For the text-containing cell, return its midpoint in [X, Y] coordinate format. 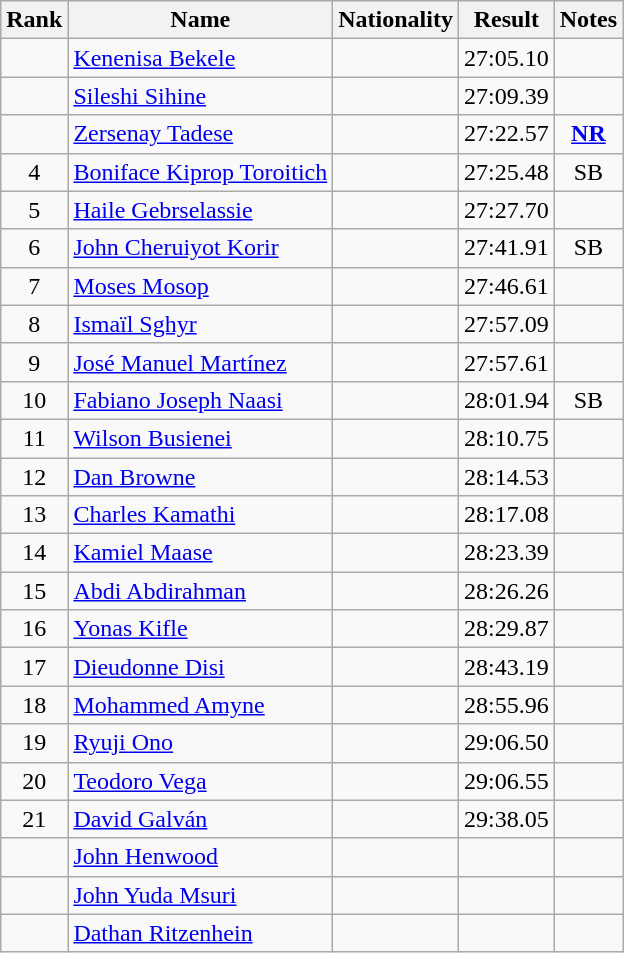
27:25.48 [506, 172]
27:57.09 [506, 324]
Charles Kamathi [200, 515]
13 [34, 515]
28:23.39 [506, 553]
15 [34, 591]
Nationality [396, 20]
28:26.26 [506, 591]
Abdi Abdirahman [200, 591]
Zersenay Tadese [200, 134]
12 [34, 477]
Mohammed Amyne [200, 705]
David Galván [200, 819]
Teodoro Vega [200, 781]
Sileshi Sihine [200, 96]
Fabiano Joseph Naasi [200, 400]
28:10.75 [506, 438]
Ryuji Ono [200, 743]
21 [34, 819]
NR [588, 134]
27:05.10 [506, 58]
Haile Gebrselassie [200, 210]
4 [34, 172]
27:22.57 [506, 134]
Rank [34, 20]
28:29.87 [506, 629]
José Manuel Martínez [200, 362]
27:41.91 [506, 248]
Kamiel Maase [200, 553]
16 [34, 629]
14 [34, 553]
10 [34, 400]
Dan Browne [200, 477]
28:17.08 [506, 515]
18 [34, 705]
Result [506, 20]
28:43.19 [506, 667]
Notes [588, 20]
29:06.55 [506, 781]
9 [34, 362]
29:38.05 [506, 819]
20 [34, 781]
27:46.61 [506, 286]
8 [34, 324]
Moses Mosop [200, 286]
Yonas Kifle [200, 629]
27:57.61 [506, 362]
John Yuda Msuri [200, 895]
5 [34, 210]
Dieudonne Disi [200, 667]
27:09.39 [506, 96]
Ismaïl Sghyr [200, 324]
27:27.70 [506, 210]
Name [200, 20]
17 [34, 667]
11 [34, 438]
29:06.50 [506, 743]
Wilson Busienei [200, 438]
28:01.94 [506, 400]
6 [34, 248]
John Cheruiyot Korir [200, 248]
28:55.96 [506, 705]
Kenenisa Bekele [200, 58]
28:14.53 [506, 477]
Dathan Ritzenhein [200, 933]
7 [34, 286]
19 [34, 743]
Boniface Kiprop Toroitich [200, 172]
John Henwood [200, 857]
